Pinpoint the cell where the given text exists, returning its (x, y) midpoint coordinate. 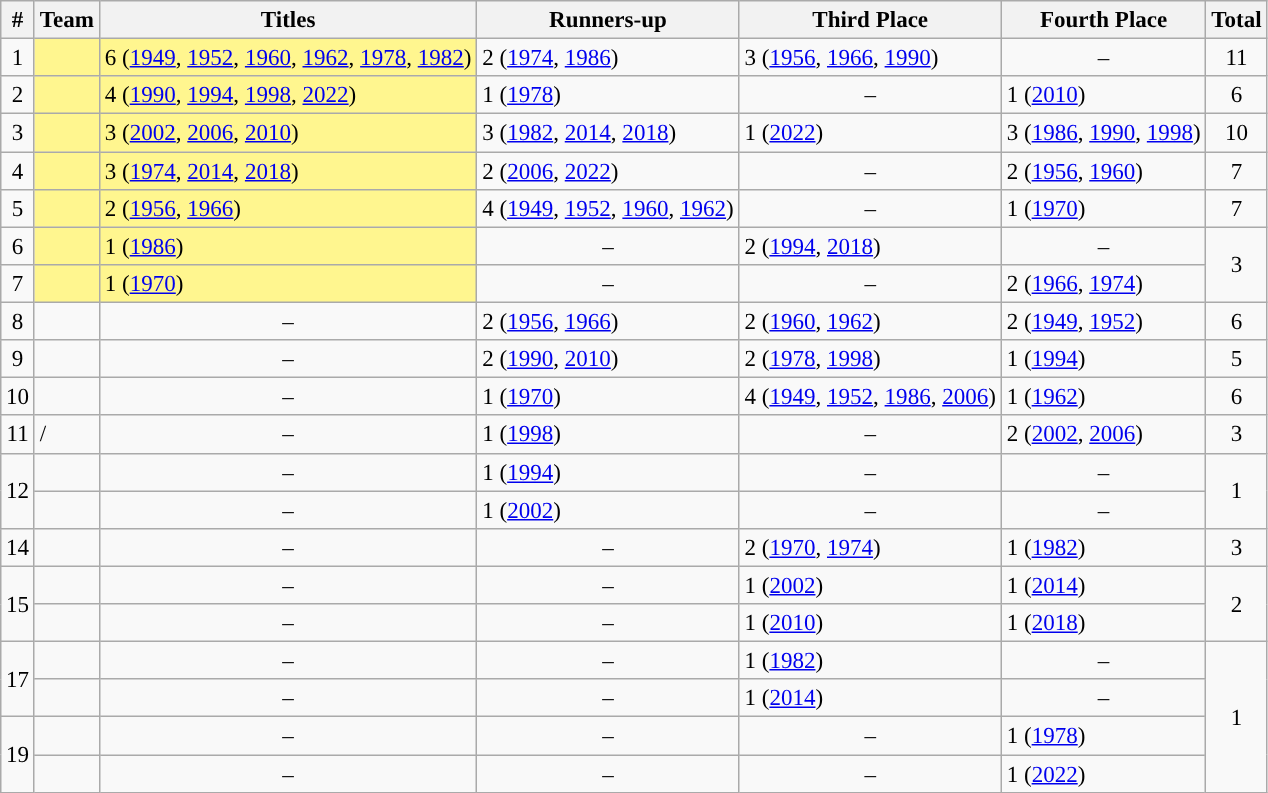
6 (1949, 1952, 1960, 1962, 1978, 1982) (288, 58)
14 (18, 548)
2 (1978, 1998) (870, 359)
1 (1998) (608, 435)
2 (1990, 2010) (608, 359)
4 (1990, 1994, 1998, 2022) (288, 95)
2 (1974, 1986) (608, 58)
Titles (288, 20)
3 (1982, 2014, 2018) (608, 133)
12 (18, 490)
1 (1986) (288, 246)
4 (1949, 1952, 1986, 2006) (870, 397)
3 (2002, 2006, 2010) (288, 133)
2 (1970, 1974) (870, 548)
2 (1960, 1962) (870, 322)
Team (66, 20)
3 (1956, 1966, 1990) (870, 58)
1 (1962) (1104, 397)
3 (1986, 1990, 1998) (1104, 133)
9 (18, 359)
/ (66, 435)
2 (1956, 1960) (1104, 171)
Runners-up (608, 20)
2 (1949, 1952) (1104, 322)
15 (18, 604)
Fourth Place (1104, 20)
Total (1236, 20)
2 (1994, 2018) (870, 246)
4 (1949, 1952, 1960, 1962) (608, 209)
2 (2006, 2022) (608, 171)
2 (1966, 1974) (1104, 284)
3 (1974, 2014, 2018) (288, 171)
1 (2018) (1104, 623)
4 (18, 171)
Third Place (870, 20)
# (18, 20)
2 (2002, 2006) (1104, 435)
8 (18, 322)
19 (18, 754)
17 (18, 680)
